Detect which cell encompasses the target text, then output its [x, y] center coordinate. 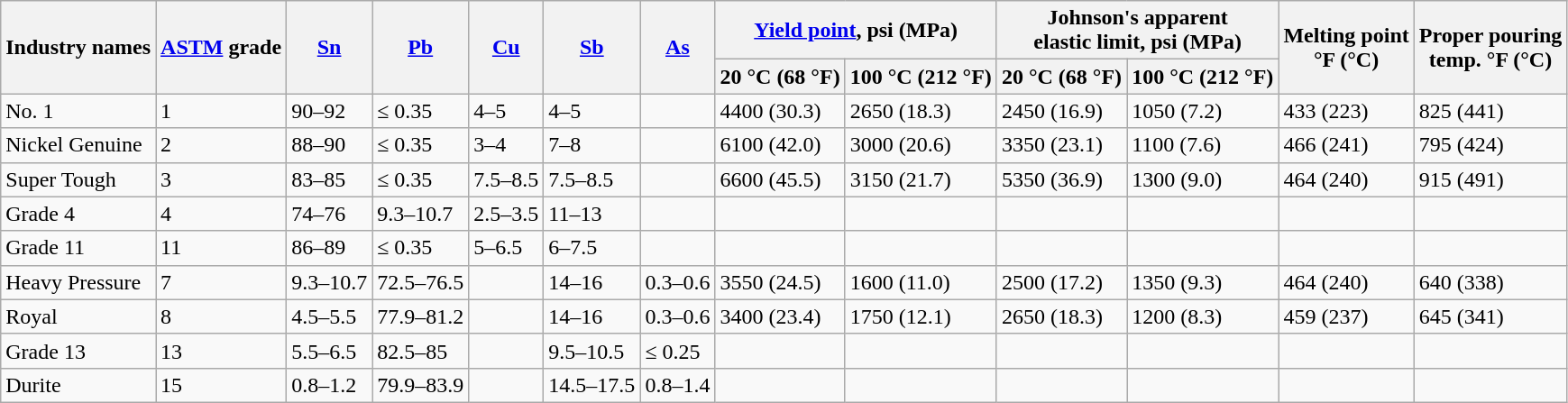
9.5–10.5 [591, 351]
11 [222, 248]
79.9–83.9 [420, 385]
Heavy Pressure [78, 282]
3400 (23.4) [780, 316]
6600 (45.5) [780, 179]
Nickel Genuine [78, 145]
3350 (23.1) [1061, 145]
6100 (42.0) [780, 145]
1350 (9.3) [1203, 282]
As [678, 47]
433 (223) [1346, 111]
Royal [78, 316]
Sb [591, 47]
915 (491) [1490, 179]
3 [222, 179]
Super Tough [78, 179]
Johnson's apparent elastic limit, psi (MPa) [1137, 31]
No. 1 [78, 111]
640 (338) [1490, 282]
90–92 [330, 111]
Grade 13 [78, 351]
7 [222, 282]
2500 (17.2) [1061, 282]
1050 (7.2) [1203, 111]
795 (424) [1490, 145]
5.5–6.5 [330, 351]
74–76 [330, 214]
1600 (11.0) [921, 282]
≤ 0.25 [678, 351]
11–13 [591, 214]
Industry names [78, 47]
Pb [420, 47]
86–89 [330, 248]
3–4 [507, 145]
466 (241) [1346, 145]
1300 (9.0) [1203, 179]
4400 (30.3) [780, 111]
5–6.5 [507, 248]
14.5–17.5 [591, 385]
4.5–5.5 [330, 316]
459 (237) [1346, 316]
88–90 [330, 145]
Melting point°F (°C) [1346, 47]
4 [222, 214]
0.8–1.2 [330, 385]
8 [222, 316]
1750 (12.1) [921, 316]
1100 (7.6) [1203, 145]
77.9–81.2 [420, 316]
83–85 [330, 179]
645 (341) [1490, 316]
2450 (16.9) [1061, 111]
Grade 4 [78, 214]
3000 (20.6) [921, 145]
Yield point, psi (MPa) [856, 31]
1200 (8.3) [1203, 316]
1 [222, 111]
825 (441) [1490, 111]
3550 (24.5) [780, 282]
2 [222, 145]
6–7.5 [591, 248]
2.5–3.5 [507, 214]
Grade 11 [78, 248]
82.5–85 [420, 351]
3150 (21.7) [921, 179]
Sn [330, 47]
ASTM grade [222, 47]
Proper pouringtemp. °F (°C) [1490, 47]
Cu [507, 47]
7–8 [591, 145]
72.5–76.5 [420, 282]
0.8–1.4 [678, 385]
5350 (36.9) [1061, 179]
13 [222, 351]
Durite [78, 385]
15 [222, 385]
